Pinpoint the cell where the given text exists, returning its (x, y) midpoint coordinate. 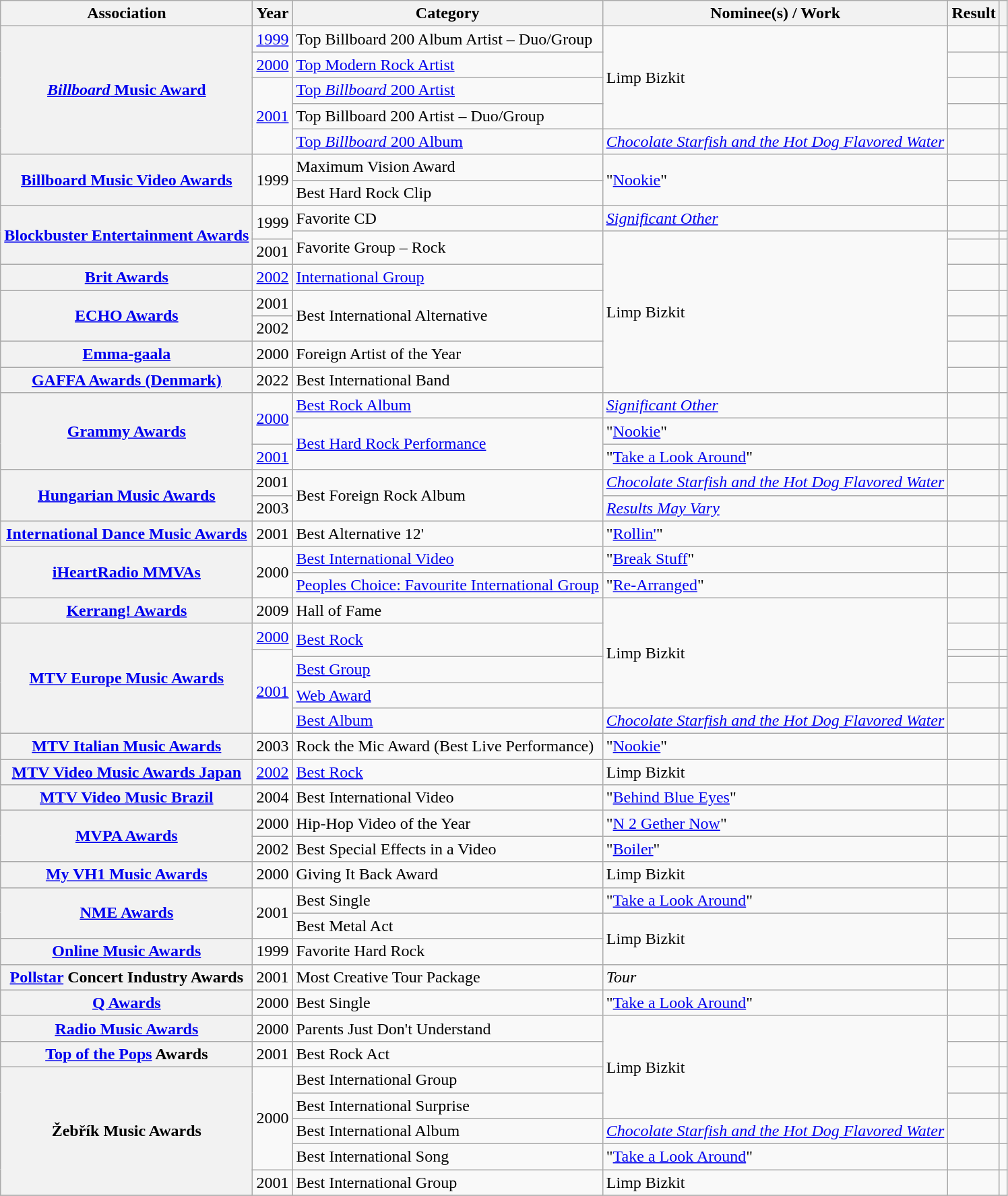
Grammy Awards (127, 431)
My VH1 Music Awards (127, 875)
"Re-Arranged" (775, 585)
Rock the Mic Award (Best Live Performance) (447, 747)
Radio Music Awards (127, 1028)
"Break Stuff" (775, 559)
Best Alternative 12' (447, 534)
Best Metal Act (447, 926)
Top Modern Rock Artist (447, 65)
Best Special Effects in a Video (447, 849)
Web Award (447, 695)
GAFFA Awards (Denmark) (127, 380)
MTV Europe Music Awards (127, 678)
Brit Awards (127, 277)
MTV Video Music Awards Japan (127, 772)
Parents Just Don't Understand (447, 1028)
2009 (272, 610)
Favorite Group – Rock (447, 248)
Best Group (447, 669)
Žebřík Music Awards (127, 1131)
Best Rock Album (447, 406)
Best Rock Act (447, 1054)
Best Hard Rock Clip (447, 193)
"Boiler" (775, 849)
Hip-Hop Video of the Year (447, 823)
Best International Album (447, 1131)
Hall of Fame (447, 610)
Best Foreign Rock Album (447, 495)
Best International Song (447, 1157)
Blockbuster Entertainment Awards (127, 234)
International Group (447, 277)
2022 (272, 380)
Hungarian Music Awards (127, 495)
Maximum Vision Award (447, 167)
MTV Video Music Brazil (127, 798)
iHeartRadio MMVAs (127, 572)
Results May Vary (775, 508)
International Dance Music Awards (127, 534)
Favorite Hard Rock (447, 951)
Top Billboard 200 Album (447, 141)
Top Billboard 200 Album Artist – Duo/Group (447, 39)
Online Music Awards (127, 951)
Best International Alternative (447, 315)
Best International Band (447, 380)
Best International Surprise (447, 1106)
Tour (775, 977)
Billboard Music Award (127, 90)
"Rollin'" (775, 534)
Billboard Music Video Awards (127, 180)
MTV Italian Music Awards (127, 747)
Q Awards (127, 1003)
Year (272, 13)
Foreign Artist of the Year (447, 354)
Pollstar Concert Industry Awards (127, 977)
Top Billboard 200 Artist – Duo/Group (447, 116)
ECHO Awards (127, 315)
Category (447, 13)
NME Awards (127, 913)
Giving It Back Award (447, 875)
Nominee(s) / Work (775, 13)
Kerrang! Awards (127, 610)
Top of the Pops Awards (127, 1054)
Association (127, 13)
Most Creative Tour Package (447, 977)
Top Billboard 200 Artist (447, 90)
"Behind Blue Eyes" (775, 798)
Result (974, 13)
MVPA Awards (127, 836)
Best Hard Rock Performance (447, 444)
2004 (272, 798)
"N 2 Gether Now" (775, 823)
Favorite CD (447, 218)
Peoples Choice: Favourite International Group (447, 585)
Emma-gaala (127, 354)
Best Album (447, 721)
